Determine the [X, Y] coordinate at the center of the cell enclosing the given text.  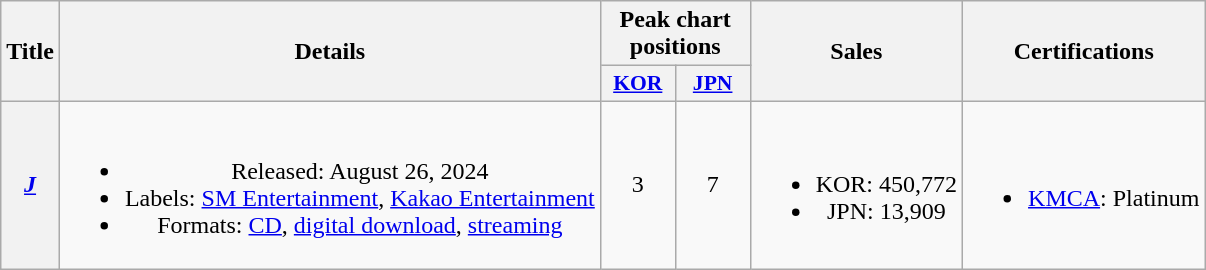
JPN [712, 84]
3 [638, 184]
Sales [856, 52]
Certifications [1084, 52]
KOR [638, 84]
Released: August 26, 2024Labels: SM Entertainment, Kakao EntertainmentFormats: CD, digital download, streaming [330, 184]
J [30, 184]
7 [712, 184]
Title [30, 52]
KMCA: Platinum [1084, 184]
Peak chart positions [675, 34]
KOR: 450,772JPN: 13,909 [856, 184]
Details [330, 52]
